From the cell containing the given text, extract its center point as (x, y) coordinate. 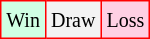
Loss (126, 20)
Draw (72, 20)
Win (24, 20)
